Scan for the cell matching the given text and deliver its [X, Y] coordinate at center. 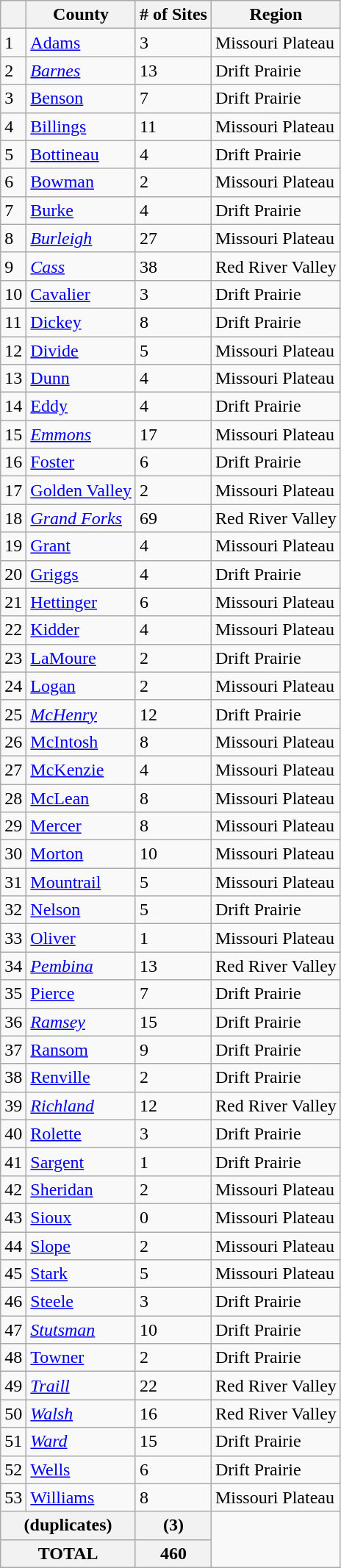
Region [276, 15]
Sheridan [81, 1189]
51 [13, 1442]
53 [13, 1497]
Renville [81, 1078]
40 [13, 1134]
25 [13, 714]
Griggs [81, 574]
Sioux [81, 1217]
Nelson [81, 910]
29 [13, 826]
Wells [81, 1469]
Eddy [81, 407]
Dunn [81, 379]
Steele [81, 1302]
Cass [81, 266]
24 [13, 686]
(3) [173, 1525]
47 [13, 1330]
Oliver [81, 938]
Golden Valley [81, 490]
31 [13, 882]
Logan [81, 686]
34 [13, 966]
Barnes [81, 71]
Traill [81, 1386]
69 [173, 518]
TOTAL [68, 1553]
460 [173, 1553]
Ransom [81, 1050]
50 [13, 1414]
30 [13, 854]
Billings [81, 126]
45 [13, 1274]
44 [13, 1246]
33 [13, 938]
Adams [81, 43]
Burleigh [81, 238]
Dickey [81, 322]
Sargent [81, 1161]
43 [13, 1217]
Benson [81, 99]
28 [13, 798]
37 [13, 1050]
Emmons [81, 434]
26 [13, 742]
McHenry [81, 714]
19 [13, 546]
21 [13, 602]
Richland [81, 1106]
Walsh [81, 1414]
Bowman [81, 182]
Stark [81, 1274]
Slope [81, 1246]
LaMoure [81, 658]
35 [13, 994]
Cavalier [81, 294]
Foster [81, 462]
Burke [81, 210]
0 [173, 1217]
Pembina [81, 966]
36 [13, 1022]
Grant [81, 546]
49 [13, 1386]
Hettinger [81, 602]
Ward [81, 1442]
# of Sites [173, 15]
Kidder [81, 630]
41 [13, 1161]
Divide [81, 351]
Williams [81, 1497]
Morton [81, 854]
McLean [81, 798]
Towner [81, 1358]
Ramsey [81, 1022]
52 [13, 1469]
Rolette [81, 1134]
32 [13, 910]
39 [13, 1106]
Bottineau [81, 154]
42 [13, 1189]
Stutsman [81, 1330]
Grand Forks [81, 518]
Mountrail [81, 882]
46 [13, 1302]
20 [13, 574]
McKenzie [81, 770]
Pierce [81, 994]
County [81, 15]
(duplicates) [68, 1525]
18 [13, 518]
23 [13, 658]
McIntosh [81, 742]
Mercer [81, 826]
14 [13, 407]
48 [13, 1358]
